Pinpoint the cell where the given text exists, returning its [X, Y] midpoint coordinate. 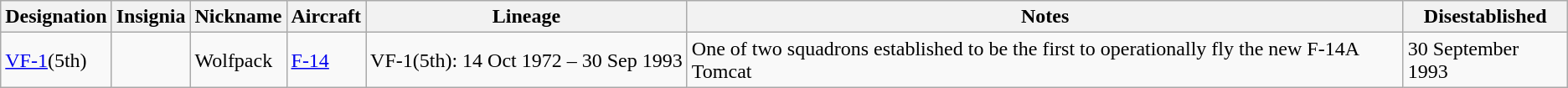
F-14 [327, 60]
One of two squadrons established to be the first to operationally fly the new F-14A Tomcat [1045, 60]
30 September 1993 [1485, 60]
VF-1(5th) [56, 60]
Lineage [527, 17]
Wolfpack [238, 60]
Nickname [238, 17]
Disestablished [1485, 17]
VF-1(5th): 14 Oct 1972 – 30 Sep 1993 [527, 60]
Insignia [151, 17]
Aircraft [327, 17]
Notes [1045, 17]
Designation [56, 17]
